Output the (X, Y) coordinate of the center of the cell containing the given text.  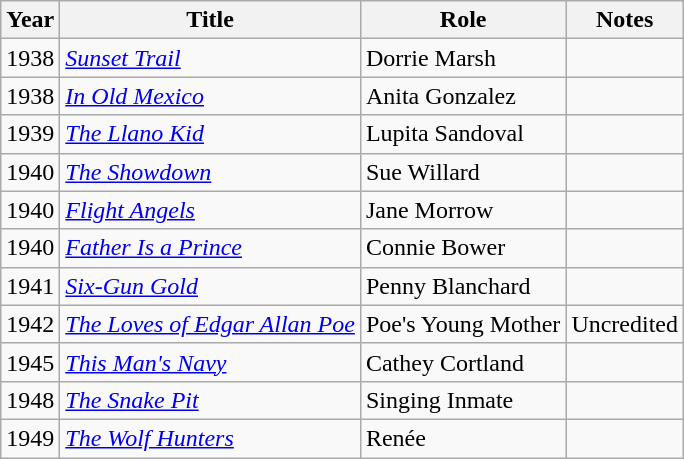
The Wolf Hunters (210, 438)
1945 (30, 362)
Renée (462, 438)
The Loves of Edgar Allan Poe (210, 324)
1949 (30, 438)
1941 (30, 286)
Six-Gun Gold (210, 286)
Connie Bower (462, 248)
In Old Mexico (210, 96)
1939 (30, 134)
1942 (30, 324)
Year (30, 20)
Uncredited (625, 324)
Father Is a Prince (210, 248)
Cathey Cortland (462, 362)
Singing Inmate (462, 400)
The Llano Kid (210, 134)
Role (462, 20)
Sue Willard (462, 172)
The Snake Pit (210, 400)
This Man's Navy (210, 362)
Penny Blanchard (462, 286)
Lupita Sandoval (462, 134)
1948 (30, 400)
Notes (625, 20)
Title (210, 20)
Jane Morrow (462, 210)
Sunset Trail (210, 58)
Dorrie Marsh (462, 58)
Flight Angels (210, 210)
The Showdown (210, 172)
Anita Gonzalez (462, 96)
Poe's Young Mother (462, 324)
